For the text-containing cell, return its midpoint in (X, Y) coordinate format. 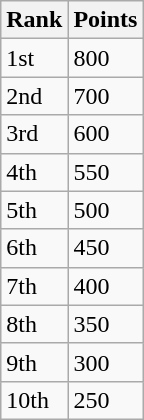
9th (34, 362)
8th (34, 324)
10th (34, 400)
4th (34, 172)
Points (106, 20)
450 (106, 248)
400 (106, 286)
3rd (34, 134)
600 (106, 134)
1st (34, 58)
Rank (34, 20)
800 (106, 58)
250 (106, 400)
2nd (34, 96)
5th (34, 210)
350 (106, 324)
500 (106, 210)
300 (106, 362)
6th (34, 248)
550 (106, 172)
700 (106, 96)
7th (34, 286)
